Locate the cell with the specified text and output its (x, y) center coordinate. 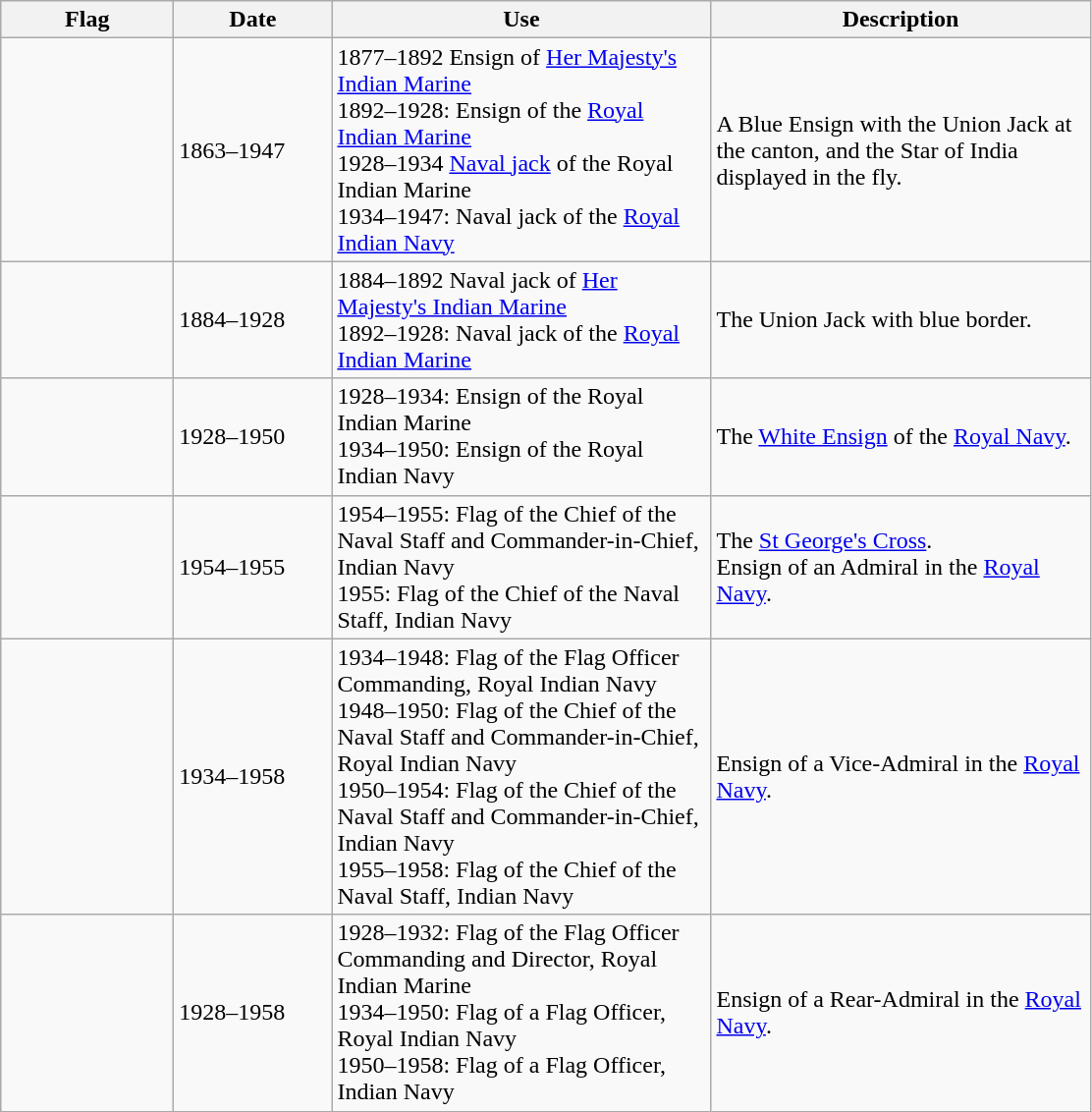
1928–1950 (253, 436)
1954–1955 (253, 567)
Ensign of a Vice-Admiral in the Royal Navy. (901, 776)
Ensign of a Rear-Admiral in the Royal Navy. (901, 1013)
Use (521, 20)
1884–1928 (253, 320)
1863–1947 (253, 149)
1928–1958 (253, 1013)
The St George's Cross.Ensign of an Admiral in the Royal Navy. (901, 567)
Date (253, 20)
1928–1934: Ensign of the Royal Indian Marine 1934–1950: Ensign of the Royal Indian Navy (521, 436)
1884–1892 Naval jack of Her Majesty's Indian Marine 1892–1928: Naval jack of the Royal Indian Marine (521, 320)
Flag (87, 20)
The Union Jack with blue border. (901, 320)
1954–1955: Flag of the Chief of the Naval Staff and Commander-in-Chief, Indian Navy 1955: Flag of the Chief of the Naval Staff, Indian Navy (521, 567)
The White Ensign of the Royal Navy. (901, 436)
A Blue Ensign with the Union Jack at the canton, and the Star of India displayed in the fly. (901, 149)
Description (901, 20)
1934–1958 (253, 776)
